Provide the (x, y) coordinate of the cell's center where the given text is located.  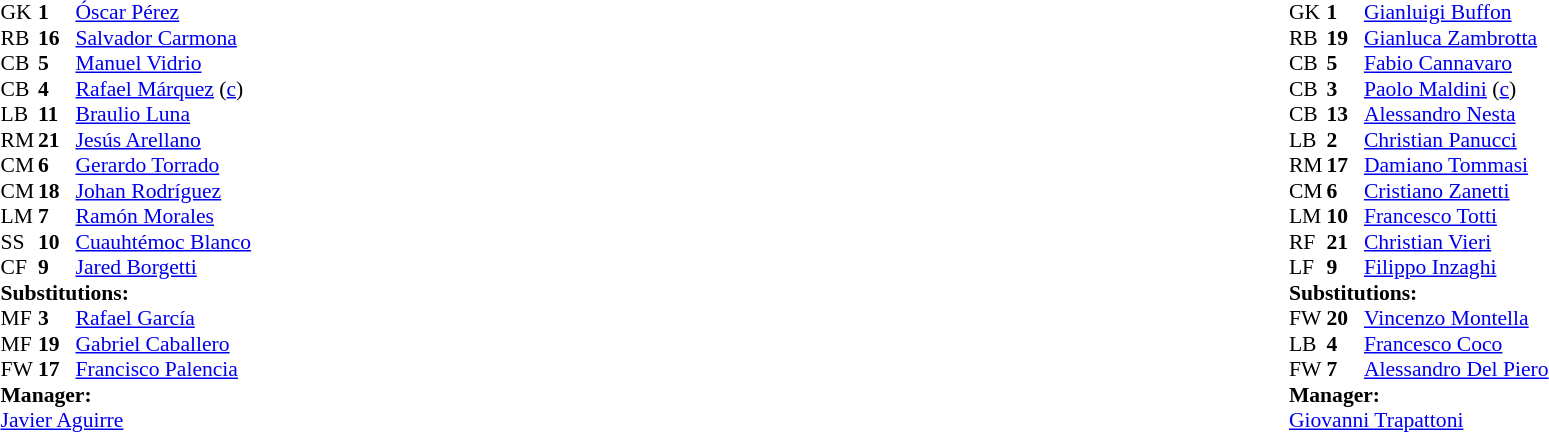
Vincenzo Montella (1456, 319)
2 (1345, 140)
Gabriel Caballero (164, 344)
Damiano Tommasi (1456, 165)
Francesco Coco (1456, 344)
Óscar Pérez (164, 13)
Jared Borgetti (164, 267)
Francesco Totti (1456, 217)
Gerardo Torrado (164, 165)
LF (1308, 267)
Filippo Inzaghi (1456, 267)
Francisco Palencia (164, 369)
RF (1308, 242)
20 (1345, 319)
Christian Panucci (1456, 140)
11 (57, 115)
18 (57, 191)
Rafael Márquez (c) (164, 89)
Ramón Morales (164, 217)
16 (57, 38)
Cuauhtémoc Blanco (164, 242)
Alessandro Del Piero (1456, 369)
Christian Vieri (1456, 242)
Alessandro Nesta (1456, 115)
Paolo Maldini (c) (1456, 89)
Fabio Cannavaro (1456, 63)
Gianluigi Buffon (1456, 13)
13 (1345, 115)
Jesús Arellano (164, 140)
Johan Rodríguez (164, 191)
SS (19, 242)
Gianluca Zambrotta (1456, 38)
Braulio Luna (164, 115)
Cristiano Zanetti (1456, 191)
CF (19, 267)
Salvador Carmona (164, 38)
Rafael García (164, 319)
Manuel Vidrio (164, 63)
